Search for the cell housing the specified text and yield its [X, Y] center coordinate. 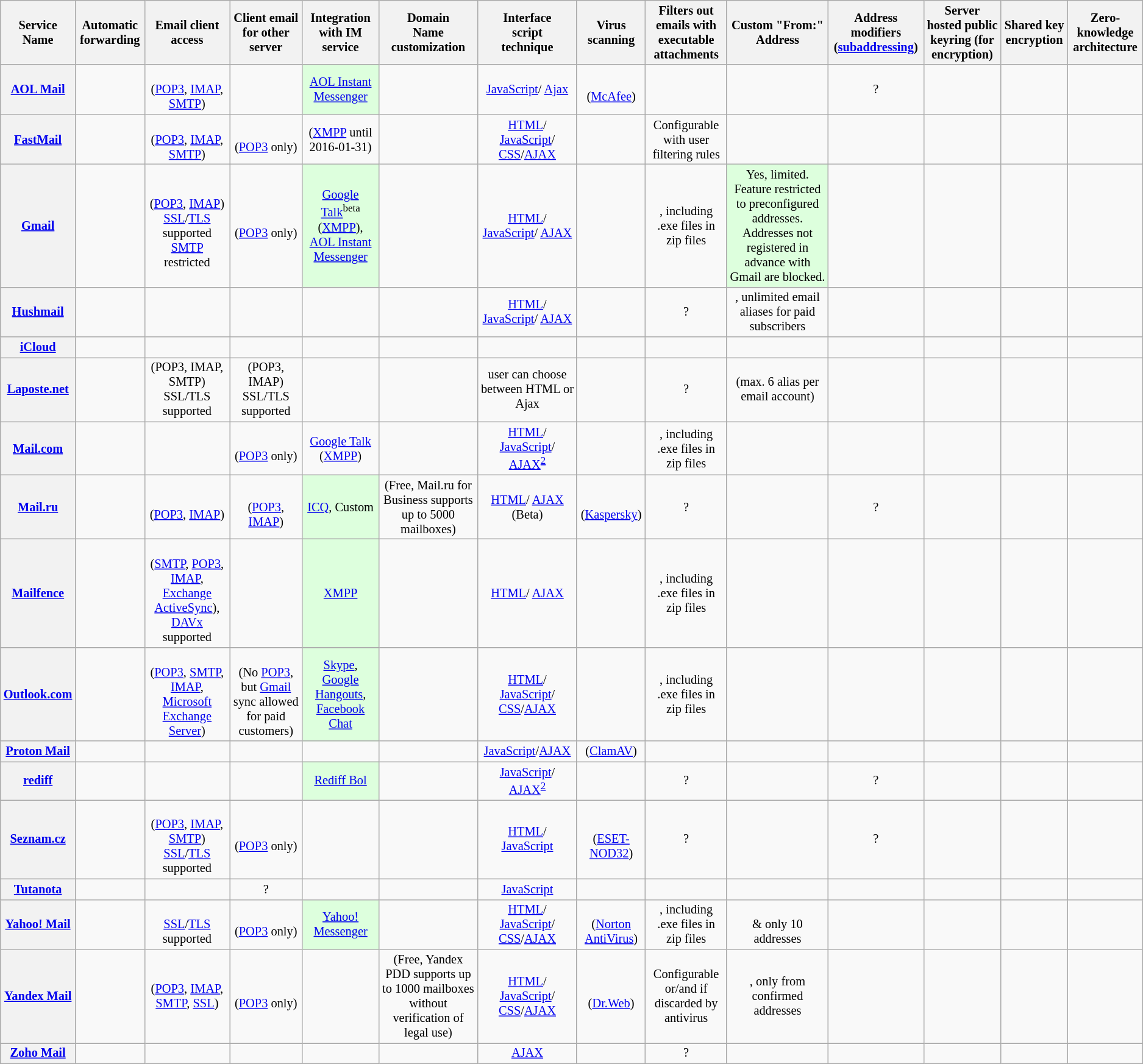
Zoho Mail [38, 1053]
user can choose between HTML or Ajax [528, 389]
Mail.ru [38, 507]
(Free, Yandex PDD supports up to 1000 mailboxes without verification of legal use) [428, 996]
HTML/ JavaScript/ AJAX2 [528, 449]
Gmail [38, 225]
(ESET-NOD32) [611, 839]
Skype, Google Hangouts, Facebook Chat [340, 694]
FastMail [38, 140]
& only 10 addresses [777, 924]
(Dr.Web) [611, 996]
DomainNamecustomization [428, 32]
JavaScript/ AJAX2 [528, 781]
(XMPP until 2016-01-31) [340, 140]
Mailfence [38, 594]
ICQ, Custom [340, 507]
AOL Instant Messenger [340, 90]
JavaScript/ Ajax [528, 90]
Interfacescripttechnique [528, 32]
Configurable or/and if discarded by antivirus [686, 996]
(McAfee) [611, 90]
(Kaspersky) [611, 507]
(POP3, SMTP, IMAP, Microsoft Exchange Server) [187, 694]
Laposte.net [38, 389]
(No POP3, but Gmail sync allowed for paid customers) [266, 694]
Outlook.com [38, 694]
Rediff Bol [340, 781]
SSL/TLS supported [187, 924]
Virus scanning [611, 32]
Client email for other server [266, 32]
iCloud [38, 347]
JavaScript/AJAX [528, 751]
HTML/ JavaScript [528, 839]
Seznam.cz [38, 839]
(POP3, IMAP)SSL/TLS supportedSMTP restricted [187, 225]
Shared key encryption [1034, 32]
Yahoo! Mail [38, 924]
AJAX [528, 1053]
(Free, Mail.ru for Business supports up to 5000 mailboxes) [428, 507]
rediff [38, 781]
(POP3, IMAP, SMTP)SSL/TLS supported [187, 839]
Yandex Mail [38, 996]
Hushmail [38, 312]
Proton Mail [38, 751]
Integration with IM service [340, 32]
Automatic forwarding [110, 32]
(POP3, IMAP)SSL/TLS supported [266, 389]
Server hosted public keyring (for encryption) [962, 32]
Zero-knowledge architecture [1105, 32]
XMPP [340, 594]
(POP3, IMAP, SMTP, SSL) [187, 996]
(ClamAV) [611, 751]
, only from confirmed addresses [777, 996]
HTML/ AJAX [528, 594]
Configurable with user filtering rules [686, 140]
Tutanota [38, 889]
Mail.com [38, 449]
Google Talkbeta (XMPP), AOL Instant Messenger [340, 225]
Service Name [38, 32]
Yes, limited.Feature restricted to preconfigured addresses. Addresses not registered in advance with Gmail are blocked. [777, 225]
Email client access [187, 32]
(max. 6 alias per email account) [777, 389]
JavaScript [528, 889]
HTML/ AJAX (Beta) [528, 507]
AOL Mail [38, 90]
Address modifiers (subaddressing) [875, 32]
(POP3, IMAP, SMTP) SSL/TLS supported [187, 389]
Google Talk (XMPP) [340, 449]
Custom "From:" Address [777, 32]
Filters out emails with executable attachments [686, 32]
(Norton AntiVirus) [611, 924]
, unlimited email aliases for paid subscribers [777, 312]
(SMTP, POP3, IMAP, Exchange ActiveSync), DAVx supported [187, 594]
Yahoo! Messenger [340, 924]
